From the cell containing the given text, extract its center point as [X, Y] coordinate. 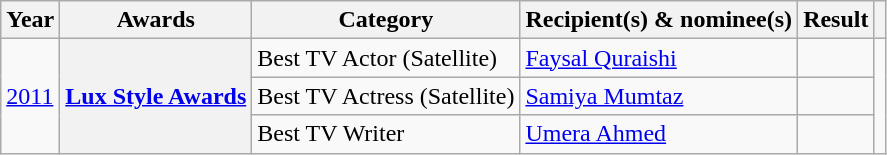
Recipient(s) & nominee(s) [659, 20]
Year [30, 20]
Umera Ahmed [659, 134]
Faysal Quraishi [659, 58]
2011 [30, 96]
Samiya Mumtaz [659, 96]
Best TV Actor (Satellite) [386, 58]
Awards [156, 20]
Result [836, 20]
Lux Style Awards [156, 96]
Best TV Actress (Satellite) [386, 96]
Category [386, 20]
Best TV Writer [386, 134]
